Provide the (X, Y) coordinate of the cell's center where the given text is located.  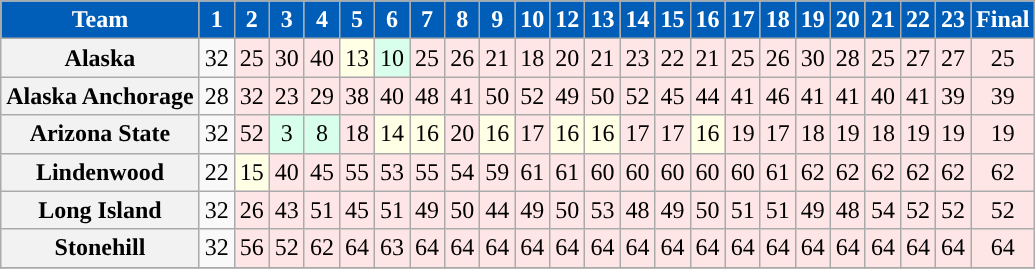
7 (428, 20)
Alaska Anchorage (100, 96)
Final (1003, 20)
5 (356, 20)
6 (392, 20)
1 (216, 20)
Long Island (100, 210)
9 (498, 20)
12 (568, 20)
43 (286, 210)
Arizona State (100, 134)
4 (322, 20)
Stonehill (100, 248)
46 (778, 96)
29 (322, 96)
38 (356, 96)
Team (100, 20)
56 (252, 248)
Alaska (100, 58)
2 (252, 20)
63 (392, 248)
Lindenwood (100, 172)
59 (498, 172)
